Locate the cell with the specified text and output its (X, Y) center coordinate. 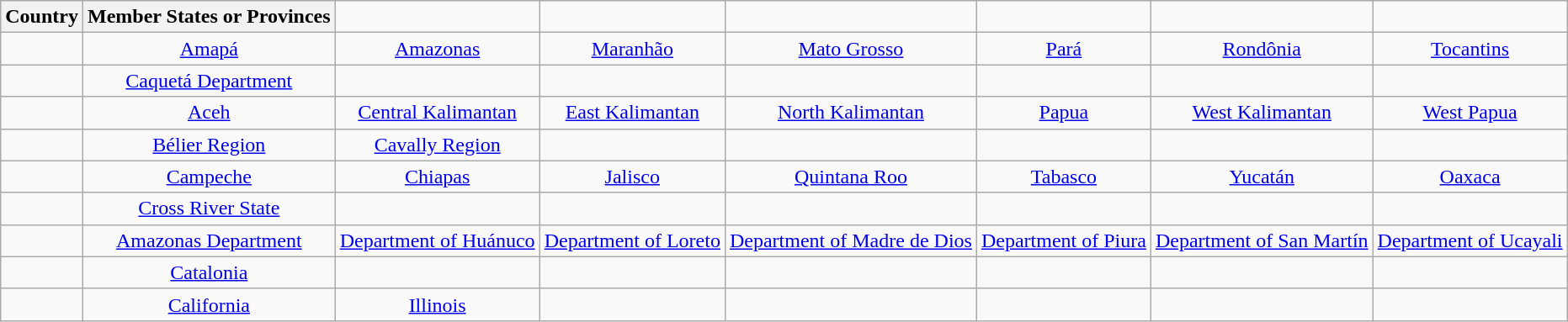
Country (42, 17)
Campeche (209, 177)
Jalisco (632, 177)
Quintana Roo (850, 177)
Maranhão (632, 49)
Member States or Provinces (209, 17)
Aceh (209, 113)
Central Kalimantan (438, 113)
Amazonas Department (209, 240)
Catalonia (209, 272)
Rondônia (1262, 49)
California (209, 304)
Department of Madre de Dios (850, 240)
West Kalimantan (1262, 113)
Amazonas (438, 49)
Cavally Region (438, 145)
Department of Piura (1064, 240)
North Kalimantan (850, 113)
Department of Loreto (632, 240)
East Kalimantan (632, 113)
Department of San Martín (1262, 240)
Oaxaca (1470, 177)
Pará (1064, 49)
Chiapas (438, 177)
Department of Ucayali (1470, 240)
Caquetá Department (209, 81)
Tabasco (1064, 177)
West Papua (1470, 113)
Yucatán (1262, 177)
Mato Grosso (850, 49)
Cross River State (209, 209)
Bélier Region (209, 145)
Illinois (438, 304)
Amapá (209, 49)
Papua (1064, 113)
Department of Huánuco (438, 240)
Tocantins (1470, 49)
